Capture the cell that displays the provided text and extract its (x, y) central coordinate. 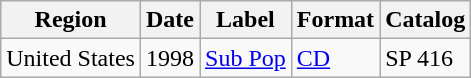
Date (170, 20)
SP 416 (426, 58)
Label (246, 20)
CD (335, 58)
Catalog (426, 20)
United States (71, 58)
Region (71, 20)
Sub Pop (246, 58)
Format (335, 20)
1998 (170, 58)
